Locate the cell with the specified text and output its [X, Y] center coordinate. 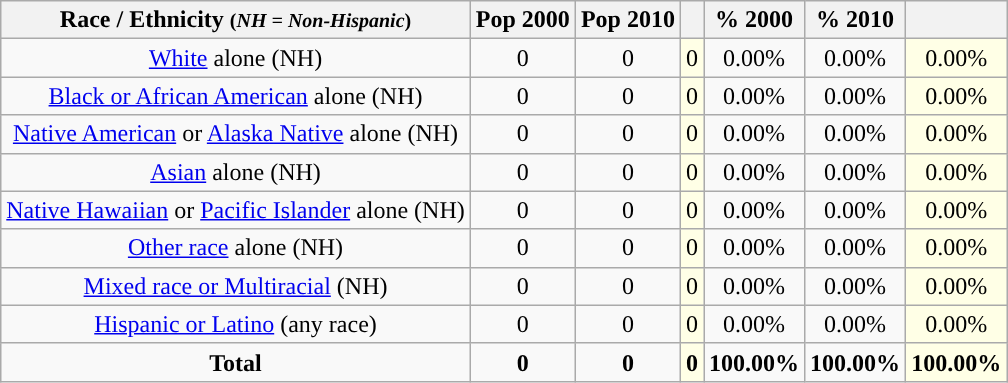
Other race alone (NH) [236, 248]
Native American or Alaska Native alone (NH) [236, 134]
Total [236, 362]
White alone (NH) [236, 58]
Pop 2000 [522, 20]
Asian alone (NH) [236, 172]
Hispanic or Latino (any race) [236, 324]
Black or African American alone (NH) [236, 96]
% 2010 [856, 20]
% 2000 [754, 20]
Pop 2010 [628, 20]
Mixed race or Multiracial (NH) [236, 286]
Native Hawaiian or Pacific Islander alone (NH) [236, 210]
Race / Ethnicity (NH = Non-Hispanic) [236, 20]
